Provide the [x, y] coordinate of the cell's center where the given text is located.  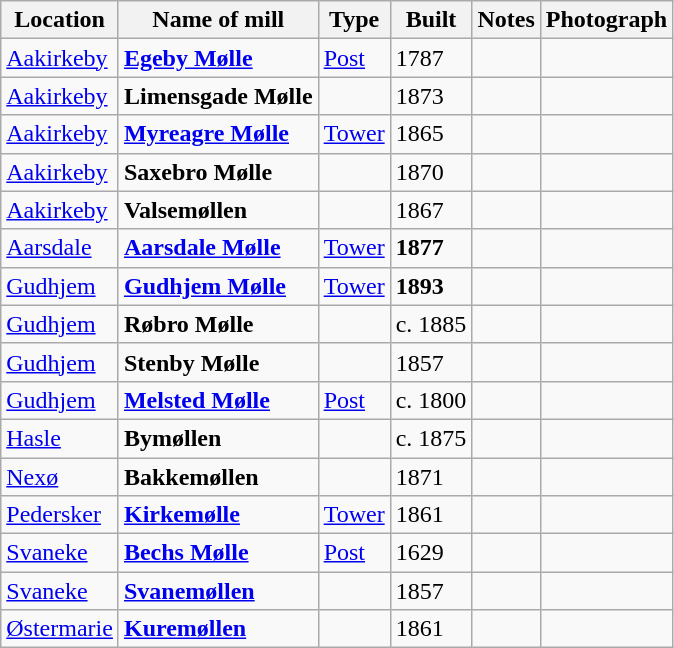
Built [431, 20]
Limensgade Mølle [218, 96]
Valsemøllen [218, 210]
1629 [431, 553]
Bechs Mølle [218, 553]
1865 [431, 134]
1893 [431, 286]
c. 1800 [431, 400]
Kirkemølle [218, 515]
Aarsdale [60, 248]
1871 [431, 477]
Nexø [60, 477]
Notes [506, 20]
1787 [431, 58]
Hasle [60, 438]
c. 1875 [431, 438]
Bakkemøllen [218, 477]
Gudhjem Mølle [218, 286]
Kuremøllen [218, 629]
Myreagre Mølle [218, 134]
1877 [431, 248]
Saxebro Mølle [218, 172]
Bymøllen [218, 438]
Svanemøllen [218, 591]
Røbro Mølle [218, 324]
1873 [431, 96]
Melsted Mølle [218, 400]
Egeby Mølle [218, 58]
Type [354, 20]
Stenby Mølle [218, 362]
1867 [431, 210]
Østermarie [60, 629]
Name of mill [218, 20]
Aarsdale Mølle [218, 248]
1870 [431, 172]
c. 1885 [431, 324]
Photograph [606, 20]
Location [60, 20]
Pedersker [60, 515]
